Search for the cell housing the specified text and yield its [X, Y] center coordinate. 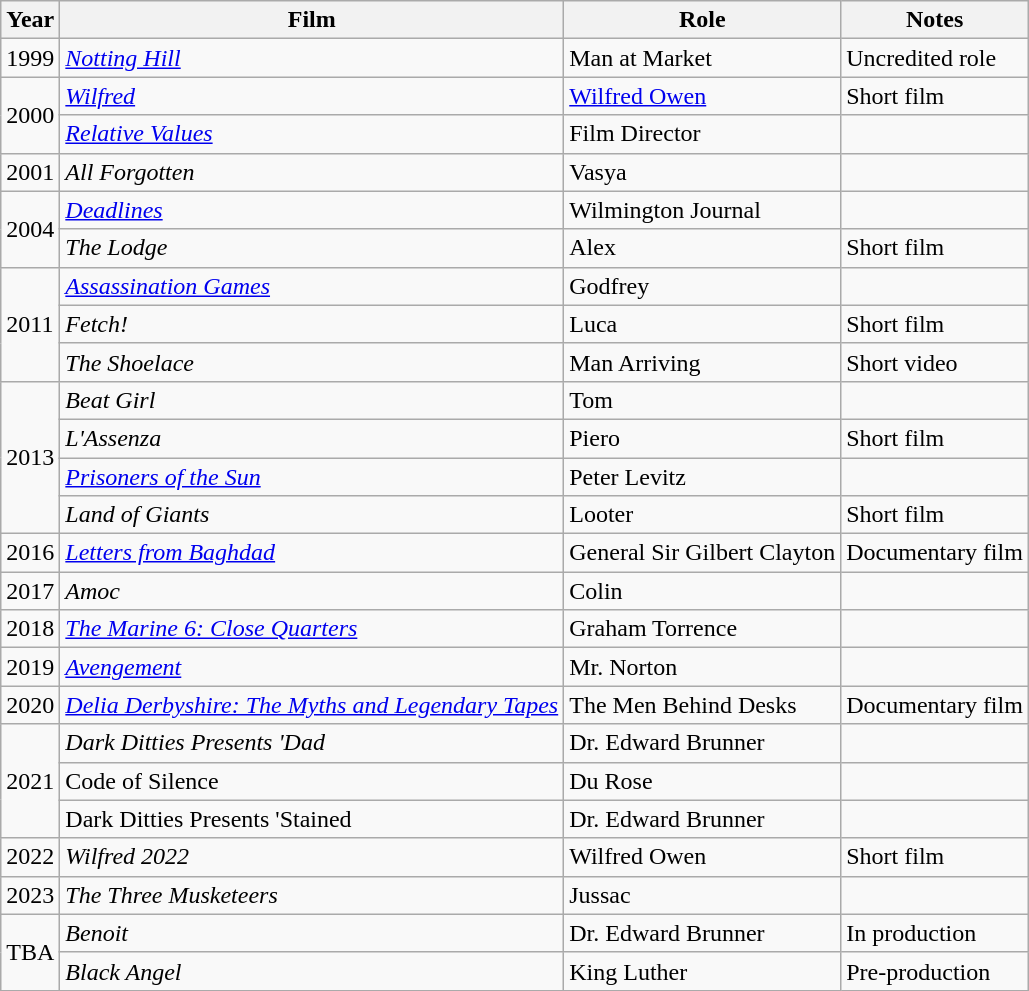
Jussac [702, 895]
2001 [30, 172]
Man at Market [702, 58]
1999 [30, 58]
2013 [30, 457]
Assassination Games [312, 286]
Vasya [702, 172]
Fetch! [312, 324]
General Sir Gilbert Clayton [702, 553]
Black Angel [312, 971]
2018 [30, 629]
Du Rose [702, 781]
TBA [30, 952]
Godfrey [702, 286]
Wilfred [312, 96]
2019 [30, 667]
Peter Levitz [702, 477]
2022 [30, 857]
The Three Musketeers [312, 895]
Pre-production [935, 971]
2023 [30, 895]
2011 [30, 324]
Notes [935, 20]
Uncredited role [935, 58]
Man Arriving [702, 362]
Dark Ditties Presents 'Dad [312, 743]
Letters from Baghdad [312, 553]
2016 [30, 553]
Piero [702, 438]
Benoit [312, 933]
2000 [30, 115]
Luca [702, 324]
The Shoelace [312, 362]
Film Director [702, 134]
2021 [30, 781]
Beat Girl [312, 400]
L'Assenza [312, 438]
Tom [702, 400]
Land of Giants [312, 515]
The Marine 6: Close Quarters [312, 629]
Graham Torrence [702, 629]
Notting Hill [312, 58]
King Luther [702, 971]
2020 [30, 705]
Short video [935, 362]
Deadlines [312, 210]
In production [935, 933]
Dark Ditties Presents 'Stained [312, 819]
Code of Silence [312, 781]
The Lodge [312, 248]
Looter [702, 515]
2017 [30, 591]
Amoc [312, 591]
Delia Derbyshire: The Myths and Legendary Tapes [312, 705]
Film [312, 20]
Year [30, 20]
Colin [702, 591]
Role [702, 20]
Mr. Norton [702, 667]
Wilfred 2022 [312, 857]
Avengement [312, 667]
Alex [702, 248]
Wilmington Journal [702, 210]
2004 [30, 229]
All Forgotten [312, 172]
The Men Behind Desks [702, 705]
Relative Values [312, 134]
Prisoners of the Sun [312, 477]
